Identify which cell holds the provided text, then report its [x, y] central coordinate. 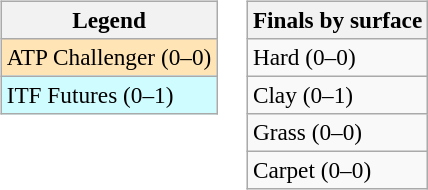
Carpet (0–0) [337, 171]
Clay (0–1) [337, 95]
Hard (0–0) [337, 57]
Grass (0–0) [337, 133]
Finals by surface [337, 20]
ITF Futures (0–1) [108, 95]
Legend [108, 20]
ATP Challenger (0–0) [108, 57]
